Pinpoint the cell where the given text exists, returning its [X, Y] midpoint coordinate. 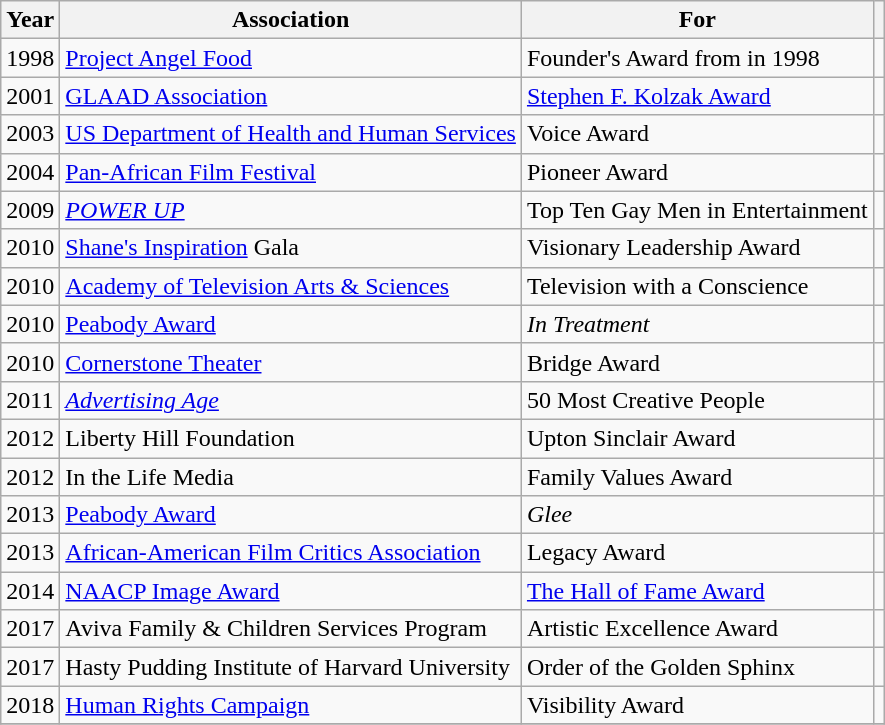
US Department of Health and Human Services [291, 134]
Liberty Hill Foundation [291, 438]
POWER UP [291, 210]
Cornerstone Theater [291, 362]
Family Values Award [697, 477]
Upton Sinclair Award [697, 438]
Pioneer Award [697, 172]
50 Most Creative People [697, 400]
Glee [697, 515]
In Treatment [697, 324]
Visionary Leadership Award [697, 248]
Hasty Pudding Institute of Harvard University [291, 667]
Founder's Award from in 1998 [697, 58]
2001 [30, 96]
Bridge Award [697, 362]
Stephen F. Kolzak Award [697, 96]
2009 [30, 210]
Association [291, 20]
2003 [30, 134]
The Hall of Fame Award [697, 591]
Advertising Age [291, 400]
Television with a Conscience [697, 286]
Order of the Golden Sphinx [697, 667]
Pan-African Film Festival [291, 172]
Legacy Award [697, 553]
Year [30, 20]
GLAAD Association [291, 96]
2014 [30, 591]
Academy of Television Arts & Sciences [291, 286]
Aviva Family & Children Services Program [291, 629]
Project Angel Food [291, 58]
Voice Award [697, 134]
NAACP Image Award [291, 591]
Shane's Inspiration Gala [291, 248]
2011 [30, 400]
African-American Film Critics Association [291, 553]
Artistic Excellence Award [697, 629]
2004 [30, 172]
1998 [30, 58]
Human Rights Campaign [291, 705]
Visibility Award [697, 705]
For [697, 20]
In the Life Media [291, 477]
Top Ten Gay Men in Entertainment [697, 210]
2018 [30, 705]
